Return (X, Y) of the center of cell containing provided text 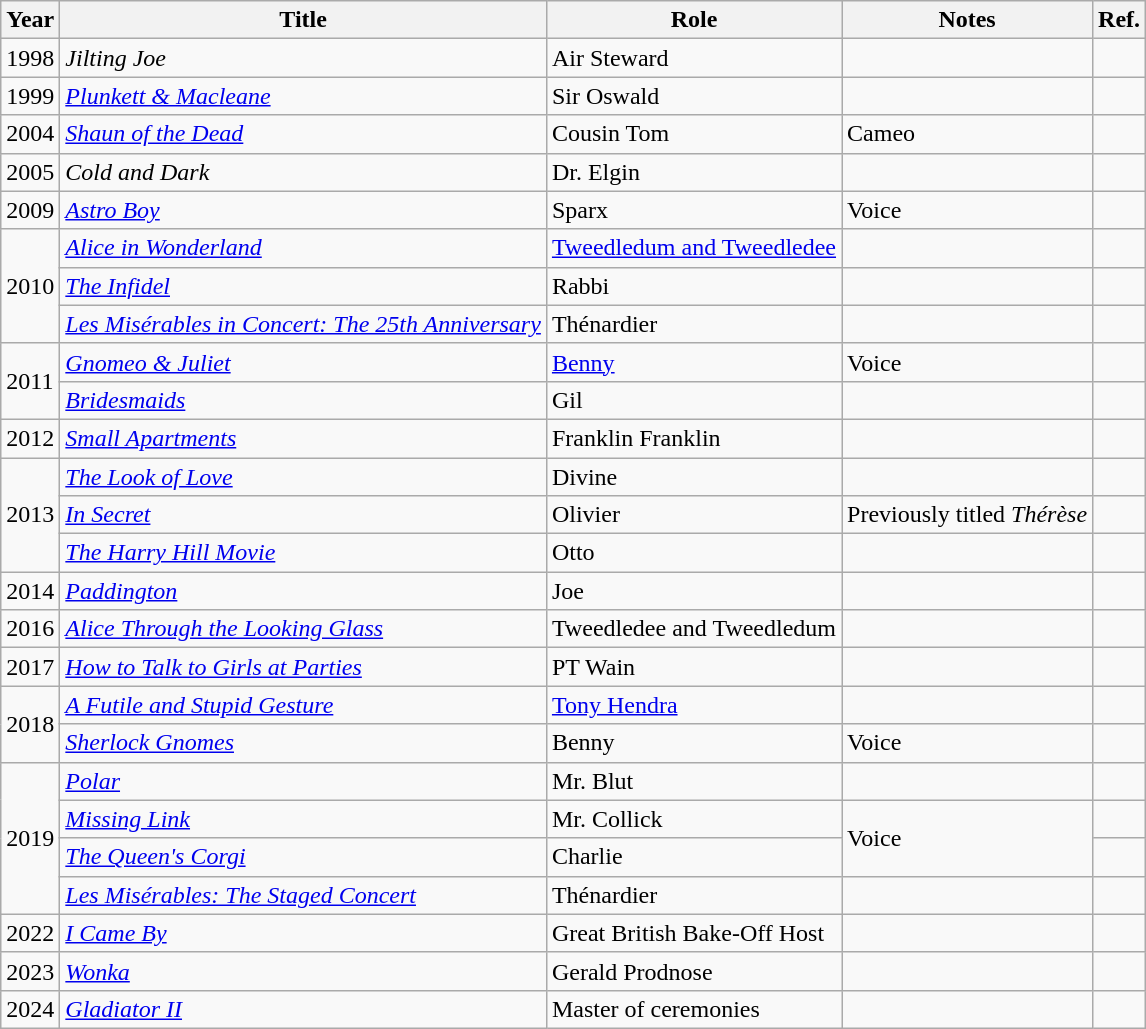
Wonka (304, 971)
The Infidel (304, 286)
Missing Link (304, 819)
Air Steward (694, 58)
Alice in Wonderland (304, 248)
Polar (304, 781)
2011 (30, 381)
Les Misérables: The Staged Concert (304, 895)
2024 (30, 1009)
Bridesmaids (304, 400)
Divine (694, 477)
Joe (694, 591)
Gladiator II (304, 1009)
Sparx (694, 210)
Alice Through the Looking Glass (304, 629)
Jilting Joe (304, 58)
Sherlock Gnomes (304, 743)
Role (694, 20)
Shaun of the Dead (304, 134)
The Queen's Corgi (304, 857)
Otto (694, 553)
Master of ceremonies (694, 1009)
Paddington (304, 591)
Franklin Franklin (694, 438)
The Look of Love (304, 477)
Mr. Blut (694, 781)
Tweedledum and Tweedledee (694, 248)
Great British Bake-Off Host (694, 933)
Sir Oswald (694, 96)
I Came By (304, 933)
Les Misérables in Concert: The 25th Anniversary (304, 324)
Olivier (694, 515)
2019 (30, 838)
Cold and Dark (304, 172)
Cameo (968, 134)
2018 (30, 724)
2013 (30, 515)
Tony Hendra (694, 705)
Title (304, 20)
Previously titled Thérèse (968, 515)
Charlie (694, 857)
1998 (30, 58)
A Futile and Stupid Gesture (304, 705)
Mr. Collick (694, 819)
Gnomeo & Juliet (304, 362)
2010 (30, 286)
Gil (694, 400)
2014 (30, 591)
Ref. (1120, 20)
How to Talk to Girls at Parties (304, 667)
2012 (30, 438)
2005 (30, 172)
Tweedledee and Tweedledum (694, 629)
1999 (30, 96)
In Secret (304, 515)
Notes (968, 20)
Cousin Tom (694, 134)
The Harry Hill Movie (304, 553)
2022 (30, 933)
PT Wain (694, 667)
2004 (30, 134)
2017 (30, 667)
2009 (30, 210)
Small Apartments (304, 438)
2023 (30, 971)
Dr. Elgin (694, 172)
2016 (30, 629)
Astro Boy (304, 210)
Plunkett & Macleane (304, 96)
Year (30, 20)
Gerald Prodnose (694, 971)
Rabbi (694, 286)
